Search for the cell housing the specified text and yield its [X, Y] center coordinate. 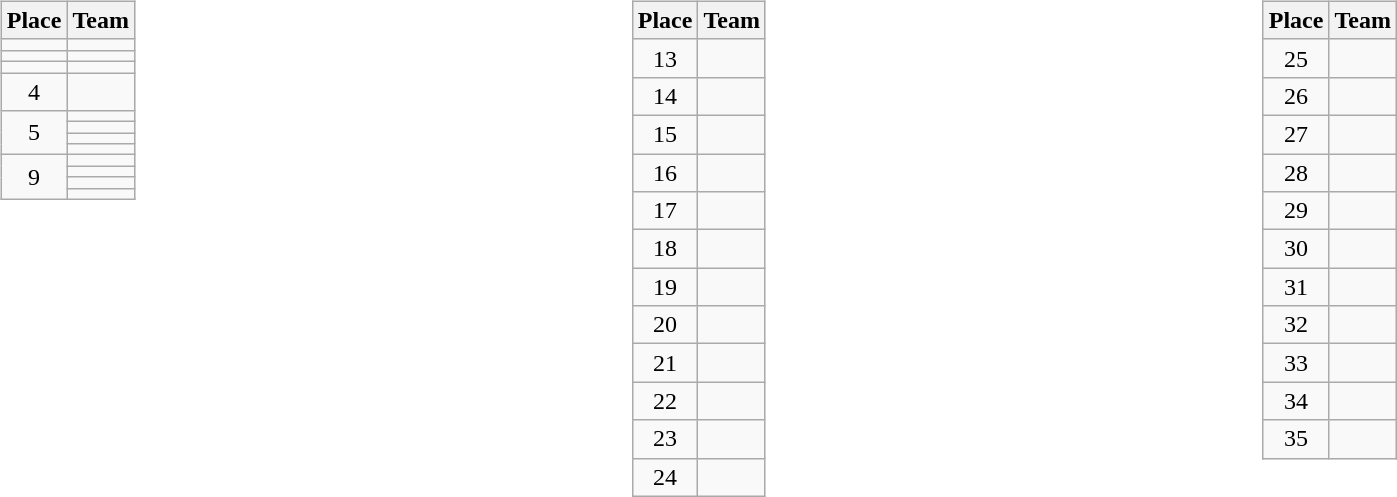
34 [1296, 401]
23 [665, 439]
15 [665, 134]
18 [665, 249]
25 [1296, 58]
35 [1296, 439]
13 [665, 58]
24 [665, 477]
29 [1296, 211]
22 [665, 401]
33 [1296, 363]
21 [665, 363]
30 [1296, 249]
9 [34, 177]
19 [665, 287]
17 [665, 211]
31 [1296, 287]
4 [34, 91]
27 [1296, 134]
26 [1296, 96]
14 [665, 96]
5 [34, 133]
16 [665, 173]
20 [665, 325]
32 [1296, 325]
28 [1296, 173]
